Output the [X, Y] coordinate of the center of the cell containing the given text.  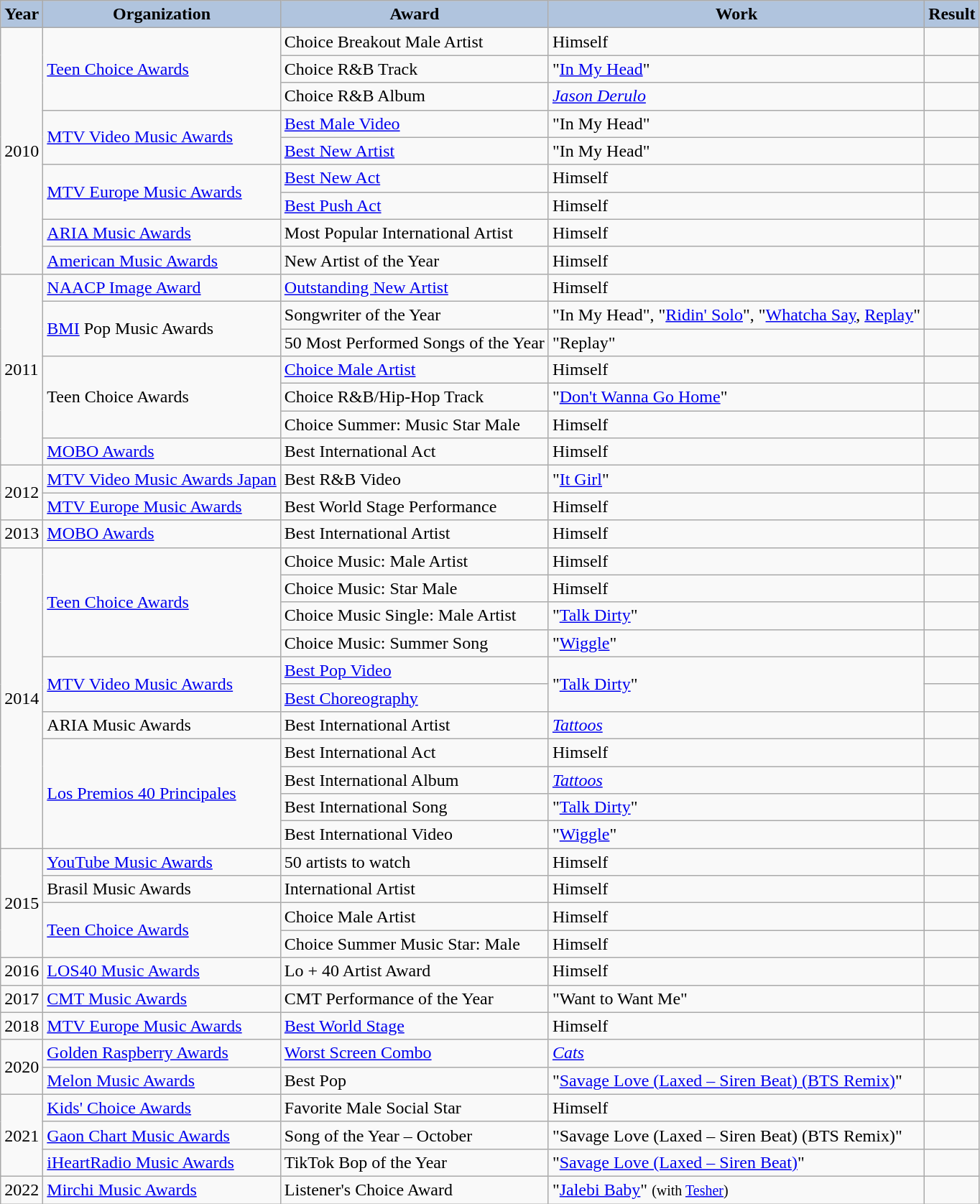
Favorite Male Social Star [414, 1108]
2011 [22, 369]
"Don't Wanna Go Home" [736, 397]
American Music Awards [162, 260]
Melon Music Awards [162, 1080]
Worst Screen Combo [414, 1053]
Best R&B Video [414, 479]
Choice Summer Music Star: Male [414, 944]
CMT Performance of the Year [414, 999]
CMT Music Awards [162, 999]
"Jalebi Baby" (with Tesher) [736, 1190]
Best Choreography [414, 698]
Organization [162, 14]
Choice R&B/Hip-Hop Track [414, 397]
Choice Breakout Male Artist [414, 42]
Best New Artist [414, 151]
Jason Derulo [736, 96]
Best International Song [414, 807]
Best World Stage [414, 1026]
Best Pop Video [414, 670]
Lo + 40 Artist Award [414, 971]
Listener's Choice Award [414, 1190]
Song of the Year – October [414, 1135]
New Artist of the Year [414, 260]
"In My Head", "Ridin' Solo", "Whatcha Say, Replay" [736, 315]
Work [736, 14]
"Replay" [736, 343]
2022 [22, 1190]
Best Male Video [414, 124]
Kids' Choice Awards [162, 1108]
Choice R&B Track [414, 69]
50 Most Performed Songs of the Year [414, 343]
Year [22, 14]
Choice Music Single: Male Artist [414, 616]
2018 [22, 1026]
Los Premios 40 Principales [162, 793]
Most Popular International Artist [414, 233]
Best World Stage Performance [414, 506]
Cats [736, 1053]
2014 [22, 698]
2012 [22, 493]
Best Pop [414, 1080]
International Artist [414, 889]
2017 [22, 999]
"Savage Love (Laxed – Siren Beat)" [736, 1162]
Result [952, 14]
Best International Album [414, 779]
iHeartRadio Music Awards [162, 1162]
TikTok Bop of the Year [414, 1162]
Best New Act [414, 178]
Outstanding New Artist [414, 287]
Best Push Act [414, 205]
Mirchi Music Awards [162, 1190]
2010 [22, 151]
2015 [22, 903]
"Want to Want Me" [736, 999]
Choice Music: Summer Song [414, 643]
Choice Summer: Music Star Male [414, 425]
Brasil Music Awards [162, 889]
Songwriter of the Year [414, 315]
BMI Pop Music Awards [162, 328]
Golden Raspberry Awards [162, 1053]
NAACP Image Award [162, 287]
Award [414, 14]
2016 [22, 971]
Choice R&B Album [414, 96]
2020 [22, 1067]
50 artists to watch [414, 862]
Choice Music: Male Artist [414, 561]
2021 [22, 1135]
Gaon Chart Music Awards [162, 1135]
YouTube Music Awards [162, 862]
Best International Video [414, 835]
Choice Music: Star Male [414, 588]
LOS40 Music Awards [162, 971]
MTV Video Music Awards Japan [162, 479]
"It Girl" [736, 479]
2013 [22, 534]
